Provide the [X, Y] coordinate of the cell's center where the given text is located.  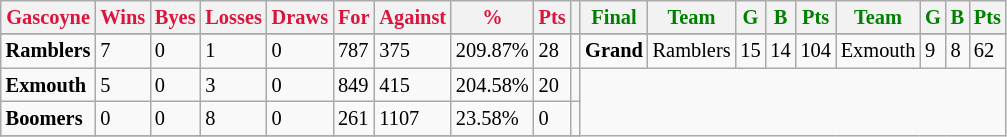
375 [412, 51]
Final [614, 17]
Boomers [48, 118]
7 [122, 51]
% [492, 17]
Wins [122, 17]
Grand [614, 51]
9 [933, 51]
1 [233, 51]
28 [552, 51]
261 [354, 118]
787 [354, 51]
23.58% [492, 118]
Against [412, 17]
Byes [175, 17]
204.58% [492, 85]
62 [988, 51]
Draws [300, 17]
1107 [412, 118]
14 [781, 51]
3 [233, 85]
Losses [233, 17]
849 [354, 85]
20 [552, 85]
For [354, 17]
104 [816, 51]
209.87% [492, 51]
415 [412, 85]
15 [750, 51]
Gascoyne [48, 17]
5 [122, 85]
